For the text-containing cell, return its midpoint in (X, Y) coordinate format. 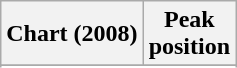
Peak position (189, 34)
Chart (2008) (72, 34)
